Return the (X, Y) coordinate for the center point of the cell that contains the specified text.  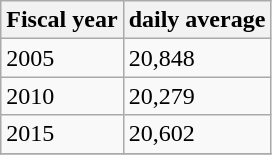
2005 (62, 58)
20,848 (197, 58)
Fiscal year (62, 20)
2015 (62, 134)
20,279 (197, 96)
20,602 (197, 134)
daily average (197, 20)
2010 (62, 96)
